Extract the (X, Y) coordinate from the center of the cell holding the provided text.  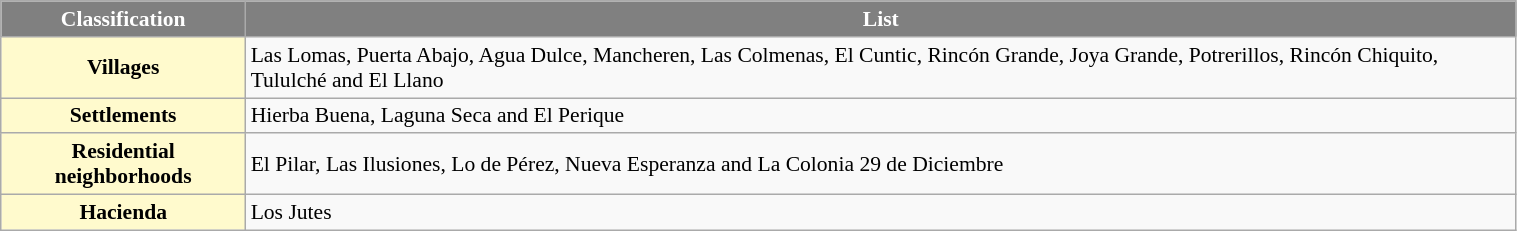
Settlements (124, 116)
Los Jutes (881, 213)
El Pilar, Las Ilusiones, Lo de Pérez, Nueva Esperanza and La Colonia 29 de Diciembre (881, 164)
Residential neighborhoods (124, 164)
Classification (124, 19)
Hacienda (124, 213)
List (881, 19)
Hierba Buena, Laguna Seca and El Perique (881, 116)
Villages (124, 68)
